Pinpoint the cell where the given text exists, returning its [x, y] midpoint coordinate. 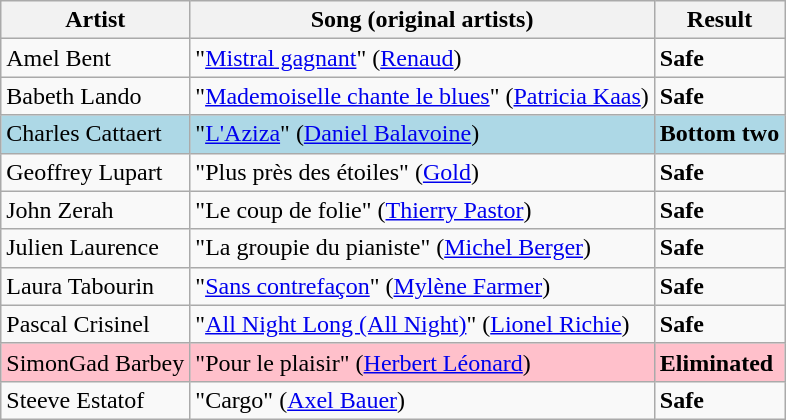
Babeth Lando [96, 96]
"Plus près des étoiles" (Gold) [422, 172]
Bottom two [719, 134]
Amel Bent [96, 58]
"All Night Long (All Night)" (Lionel Richie) [422, 324]
Artist [96, 20]
"Mademoiselle chante le blues" (Patricia Kaas) [422, 96]
Geoffrey Lupart [96, 172]
Steeve Estatof [96, 400]
Julien Laurence [96, 248]
"Pour le plaisir" (Herbert Léonard) [422, 362]
Laura Tabourin [96, 286]
"Mistral gagnant" (Renaud) [422, 58]
Charles Cattaert [96, 134]
Pascal Crisinel [96, 324]
Eliminated [719, 362]
"Sans contrefaçon" (Mylène Farmer) [422, 286]
John Zerah [96, 210]
SimonGad Barbey [96, 362]
"Le coup de folie" (Thierry Pastor) [422, 210]
Result [719, 20]
Song (original artists) [422, 20]
"L'Aziza" (Daniel Balavoine) [422, 134]
"La groupie du pianiste" (Michel Berger) [422, 248]
"Cargo" (Axel Bauer) [422, 400]
